Return the [x, y] coordinate for the center point of the cell that contains the specified text.  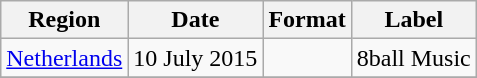
10 July 2015 [196, 58]
Date [196, 20]
8ball Music [414, 58]
Format [307, 20]
Region [64, 20]
Label [414, 20]
Netherlands [64, 58]
